Identify which cell holds the provided text, then report its (x, y) central coordinate. 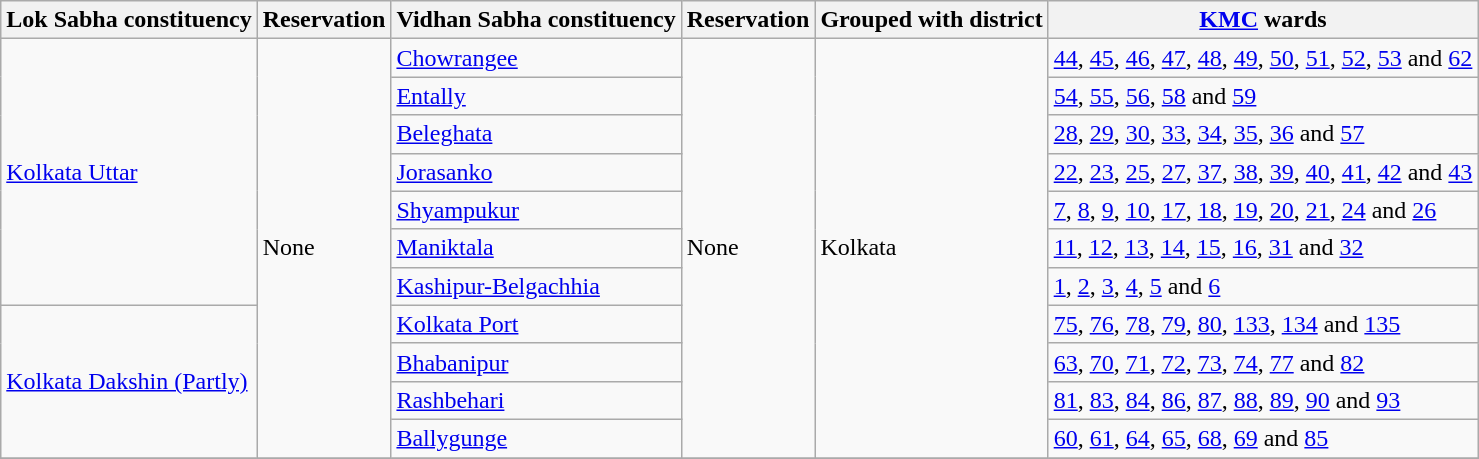
Beleghata (536, 134)
81, 83, 84, 86, 87, 88, 89, 90 and 93 (1263, 400)
44, 45, 46, 47, 48, 49, 50, 51, 52, 53 and 62 (1263, 58)
Jorasanko (536, 172)
Kolkata Uttar (129, 172)
54, 55, 56, 58 and 59 (1263, 96)
Grouped with district (932, 20)
Kolkata Port (536, 324)
63, 70, 71, 72, 73, 74, 77 and 82 (1263, 362)
7, 8, 9, 10, 17, 18, 19, 20, 21, 24 and 26 (1263, 210)
Shyampukur (536, 210)
22, 23, 25, 27, 37, 38, 39, 40, 41, 42 and 43 (1263, 172)
Chowrangee (536, 58)
Kashipur-Belgachhia (536, 286)
Lok Sabha constituency (129, 20)
Maniktala (536, 248)
Kolkata (932, 248)
KMC wards (1263, 20)
1, 2, 3, 4, 5 and 6 (1263, 286)
28, 29, 30, 33, 34, 35, 36 and 57 (1263, 134)
Rashbehari (536, 400)
Entally (536, 96)
11, 12, 13, 14, 15, 16, 31 and 32 (1263, 248)
60, 61, 64, 65, 68, 69 and 85 (1263, 438)
Vidhan Sabha constituency (536, 20)
Ballygunge (536, 438)
75, 76, 78, 79, 80, 133, 134 and 135 (1263, 324)
Kolkata Dakshin (Partly) (129, 381)
Bhabanipur (536, 362)
